Determine the (X, Y) coordinate at the center of the cell enclosing the given text.  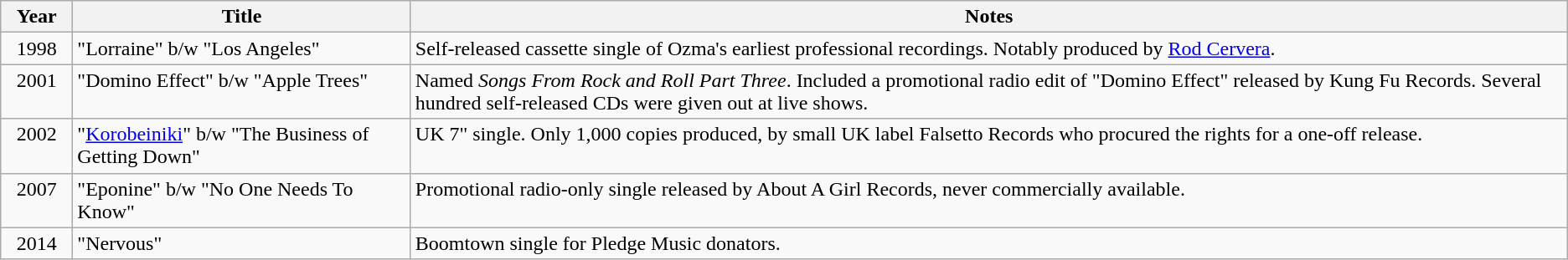
Self-released cassette single of Ozma's earliest professional recordings. Notably produced by Rod Cervera. (988, 48)
Promotional radio-only single released by About A Girl Records, never commercially available. (988, 201)
"Lorraine" b/w "Los Angeles" (241, 48)
2014 (37, 243)
UK 7" single. Only 1,000 copies produced, by small UK label Falsetto Records who procured the rights for a one-off release. (988, 145)
Year (37, 17)
"Domino Effect" b/w "Apple Trees" (241, 92)
Boomtown single for Pledge Music donators. (988, 243)
2002 (37, 145)
"Nervous" (241, 243)
1998 (37, 48)
Notes (988, 17)
2001 (37, 92)
2007 (37, 201)
Title (241, 17)
"Eponine" b/w "No One Needs To Know" (241, 201)
"Korobeiniki" b/w "The Business of Getting Down" (241, 145)
